Identify which cell holds the provided text, then report its [x, y] central coordinate. 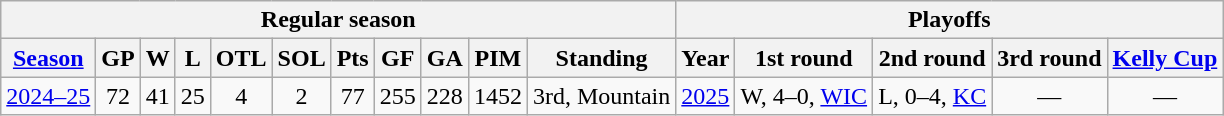
W, 4–0, WIC [804, 96]
Year [706, 58]
Kelly Cup [1165, 58]
W [158, 58]
Regular season [338, 20]
1452 [498, 96]
3rd, Mountain [601, 96]
Standing [601, 58]
OTL [241, 58]
2 [302, 96]
Season [48, 58]
2024–25 [48, 96]
2025 [706, 96]
Playoffs [950, 20]
25 [192, 96]
SOL [302, 58]
GP [118, 58]
72 [118, 96]
77 [352, 96]
Pts [352, 58]
L [192, 58]
228 [444, 96]
41 [158, 96]
2nd round [932, 58]
255 [398, 96]
GF [398, 58]
GA [444, 58]
L, 0–4, KC [932, 96]
PIM [498, 58]
1st round [804, 58]
3rd round [1050, 58]
4 [241, 96]
